Return the (X, Y) coordinate for the center point of the cell that contains the specified text.  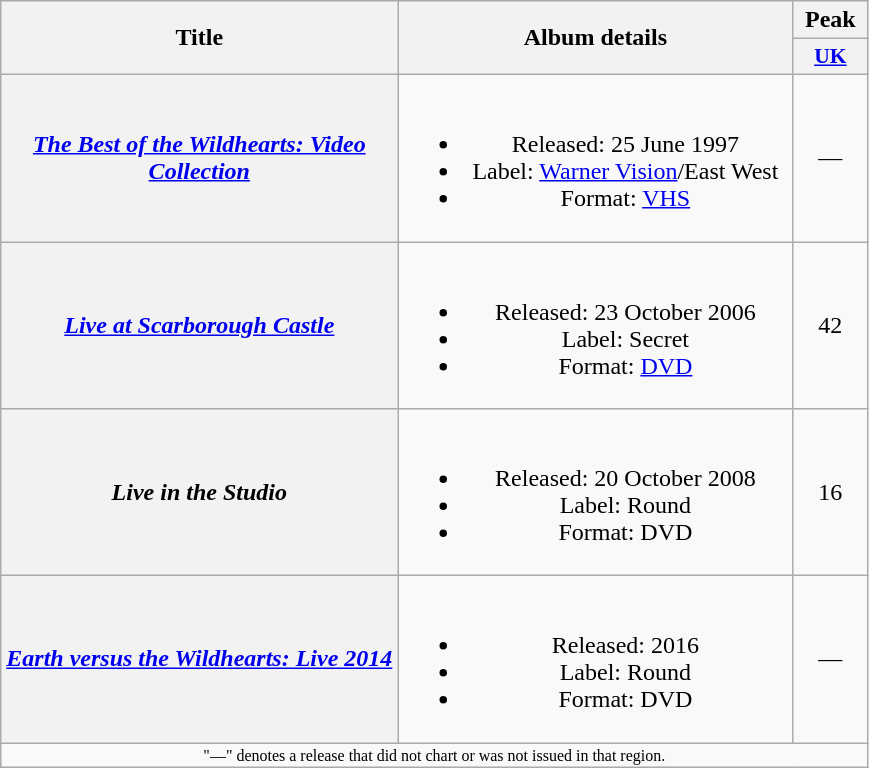
Title (200, 38)
"—" denotes a release that did not chart or was not issued in that region. (434, 755)
16 (830, 492)
Live at Scarborough Castle (200, 326)
UK (830, 57)
Released: 20 October 2008Label: RoundFormat: DVD (596, 492)
Peak (830, 20)
Live in the Studio (200, 492)
42 (830, 326)
Album details (596, 38)
Earth versus the Wildhearts: Live 2014 (200, 660)
Released: 25 June 1997Label: Warner Vision/East WestFormat: VHS (596, 158)
Released: 23 October 2006Label: SecretFormat: DVD (596, 326)
Released: 2016Label: RoundFormat: DVD (596, 660)
The Best of the Wildhearts: VideoCollection (200, 158)
